Locate the cell with the specified text and output its [x, y] center coordinate. 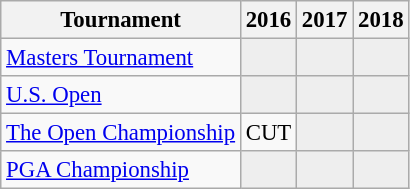
Masters Tournament [121, 58]
2016 [268, 20]
PGA Championship [121, 170]
Tournament [121, 20]
CUT [268, 133]
2017 [325, 20]
U.S. Open [121, 95]
The Open Championship [121, 133]
2018 [381, 20]
